Identify which cell holds the provided text, then report its [X, Y] central coordinate. 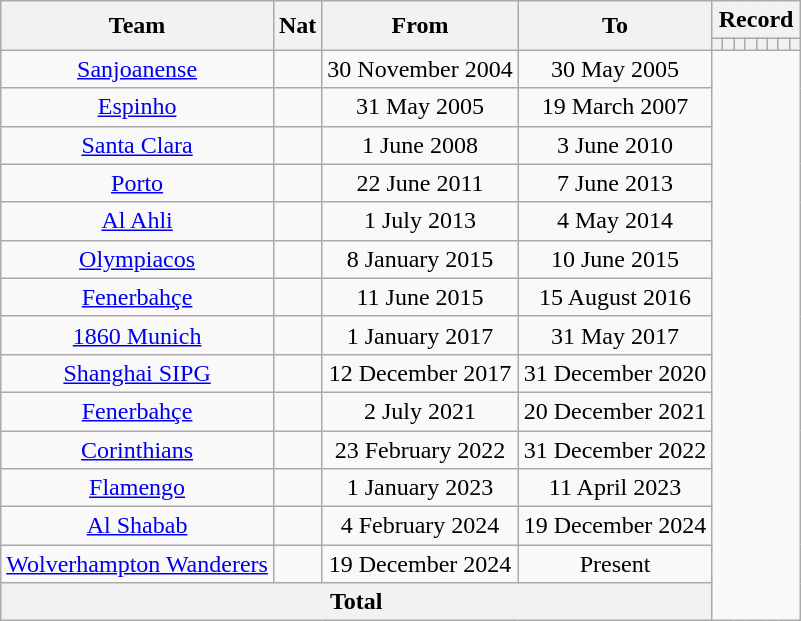
Flamengo [138, 488]
To [615, 26]
Team [138, 26]
1 June 2008 [420, 145]
23 February 2022 [420, 449]
30 May 2005 [615, 69]
11 April 2023 [615, 488]
19 March 2007 [615, 107]
From [420, 26]
2 July 2021 [420, 411]
8 January 2015 [420, 259]
15 August 2016 [615, 297]
Total [356, 602]
Espinho [138, 107]
31 May 2005 [420, 107]
3 June 2010 [615, 145]
Sanjoanense [138, 69]
Shanghai SIPG [138, 373]
Olympiacos [138, 259]
1860 Munich [138, 335]
1 January 2017 [420, 335]
12 December 2017 [420, 373]
Nat [297, 26]
31 December 2020 [615, 373]
4 February 2024 [420, 526]
7 June 2013 [615, 183]
4 May 2014 [615, 221]
Santa Clara [138, 145]
1 July 2013 [420, 221]
Corinthians [138, 449]
31 December 2022 [615, 449]
Record [756, 20]
30 November 2004 [420, 69]
Al Shabab [138, 526]
Al Ahli [138, 221]
Present [615, 564]
11 June 2015 [420, 297]
20 December 2021 [615, 411]
10 June 2015 [615, 259]
31 May 2017 [615, 335]
Porto [138, 183]
22 June 2011 [420, 183]
Wolverhampton Wanderers [138, 564]
1 January 2023 [420, 488]
